Detect which cell encompasses the target text, then output its [x, y] center coordinate. 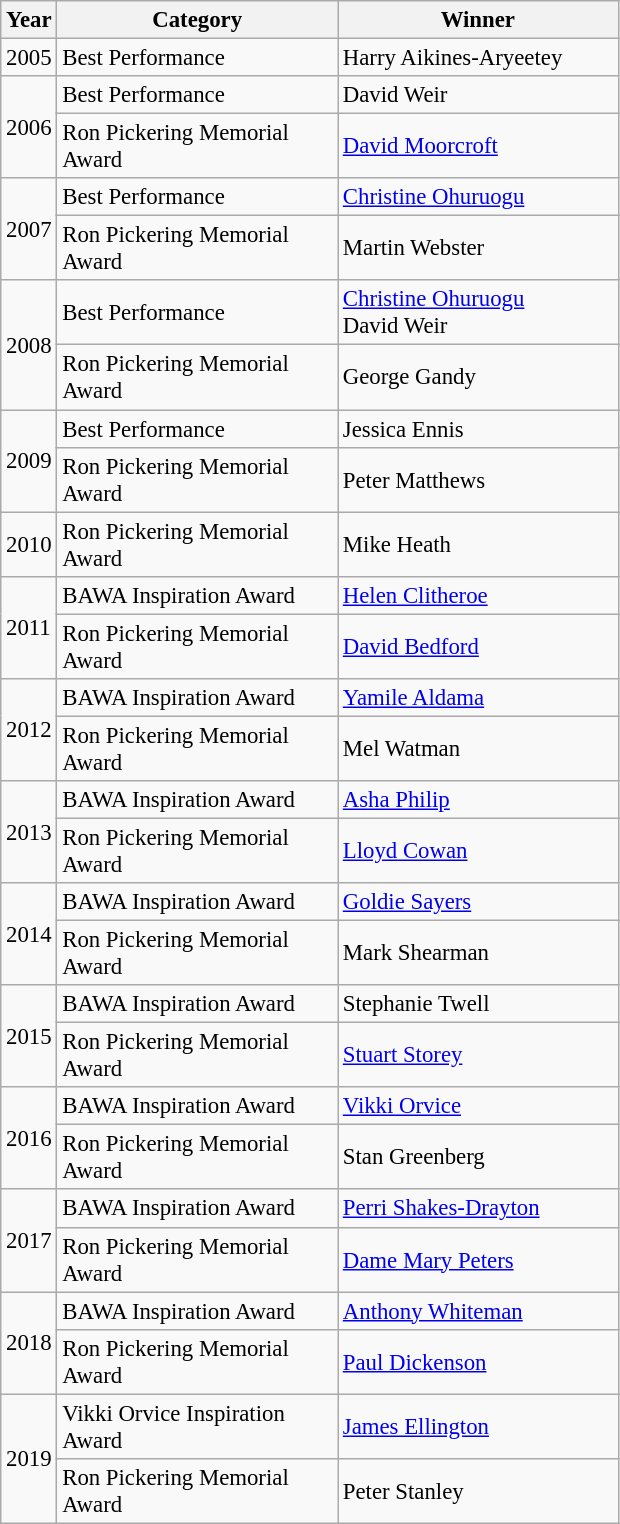
2017 [29, 1241]
Asha Philip [478, 800]
Year [29, 20]
Category [198, 20]
Dame Mary Peters [478, 1260]
2005 [29, 58]
Christine Ohuruogu [478, 197]
Jessica Ennis [478, 429]
Lloyd Cowan [478, 850]
2019 [29, 1458]
2014 [29, 934]
Stephanie Twell [478, 1004]
David Moorcroft [478, 146]
2011 [29, 627]
Christine OhuruoguDavid Weir [478, 312]
Perri Shakes-Drayton [478, 1209]
David Bedford [478, 646]
2013 [29, 832]
Mel Watman [478, 748]
Winner [478, 20]
Mark Shearman [478, 954]
2010 [29, 544]
2007 [29, 229]
2006 [29, 127]
Martin Webster [478, 248]
Stan Greenberg [478, 1158]
2016 [29, 1138]
Harry Aikines-Aryeetey [478, 58]
Yamile Aldama [478, 698]
2008 [29, 344]
Stuart Storey [478, 1056]
Peter Stanley [478, 1492]
2009 [29, 461]
Helen Clitheroe [478, 595]
Mike Heath [478, 544]
Anthony Whiteman [478, 1311]
David Weir [478, 95]
James Ellington [478, 1426]
Peter Matthews [478, 480]
Vikki Orvice Inspiration Award [198, 1426]
2018 [29, 1343]
Goldie Sayers [478, 902]
Paul Dickenson [478, 1362]
Vikki Orvice [478, 1106]
George Gandy [478, 378]
2012 [29, 730]
2015 [29, 1036]
